Extract the [X, Y] coordinate from the center of the cell holding the provided text.  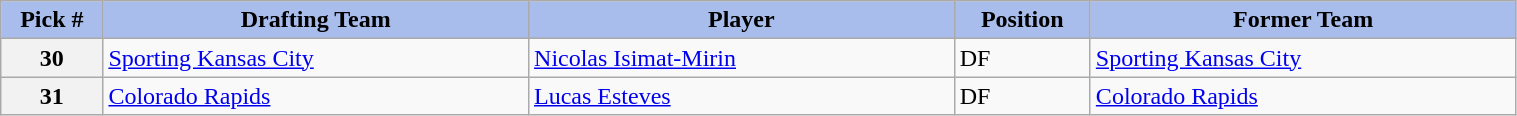
Lucas Esteves [742, 96]
Nicolas Isimat-Mirin [742, 58]
Former Team [1303, 20]
Pick # [52, 20]
31 [52, 96]
Player [742, 20]
Position [1022, 20]
30 [52, 58]
Drafting Team [316, 20]
